Output the [x, y] coordinate of the center of the cell containing the given text.  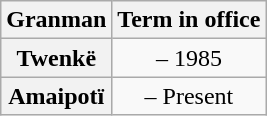
– 1985 [189, 58]
Twenkë [56, 58]
– Present [189, 96]
Granman [56, 20]
Amaipotï [56, 96]
Term in office [189, 20]
